Output the [x, y] coordinate of the center of the cell containing the given text.  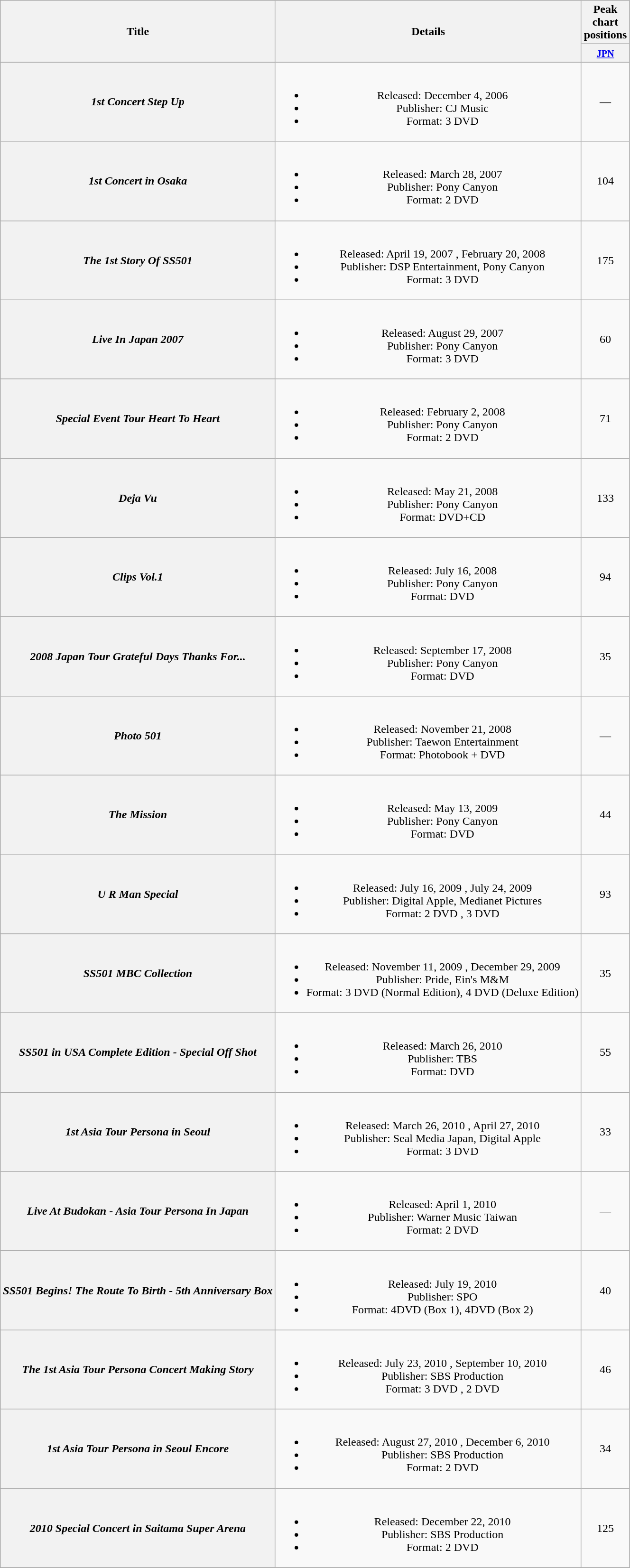
Released: May 21, 2008 Publisher: Pony CanyonFormat: DVD+CD [428, 498]
33 [605, 1132]
Deja Vu [138, 498]
The 1st Asia Tour Persona Concert Making Story [138, 1370]
Released: March 28, 2007 Publisher: Pony CanyonFormat: 2 DVD [428, 181]
71 [605, 418]
2008 Japan Tour Grateful Days Thanks For... [138, 656]
Live At Budokan - Asia Tour Persona In Japan [138, 1211]
Clips Vol.1 [138, 577]
1st Asia Tour Persona in Seoul [138, 1132]
40 [605, 1290]
SS501 MBC Collection [138, 973]
The Mission [138, 815]
Released: May 13, 2009 Publisher: Pony CanyonFormat: DVD [428, 815]
93 [605, 895]
Details [428, 31]
Released: July 16, 2008 Publisher: Pony CanyonFormat: DVD [428, 577]
Special Event Tour Heart To Heart [138, 418]
55 [605, 1053]
Released: November 21, 2008 Publisher: Taewon EntertainmentFormat: Photobook + DVD [428, 735]
JPN [605, 53]
Released: December 22, 2010 Publisher: SBS ProductionFormat: 2 DVD [428, 1528]
Released: July 23, 2010 , September 10, 2010 Publisher: SBS ProductionFormat: 3 DVD , 2 DVD [428, 1370]
94 [605, 577]
The 1st Story Of SS501 [138, 260]
Released: September 17, 2008 Publisher: Pony CanyonFormat: DVD [428, 656]
1st Concert Step Up [138, 101]
34 [605, 1448]
Released: August 27, 2010 , December 6, 2010 Publisher: SBS ProductionFormat: 2 DVD [428, 1448]
SS501 in USA Complete Edition - Special Off Shot [138, 1053]
133 [605, 498]
Photo 501 [138, 735]
Released: December 4, 2006 Publisher: CJ MusicFormat: 3 DVD [428, 101]
Title [138, 31]
104 [605, 181]
Released: March 26, 2010 , April 27, 2010 Publisher: Seal Media Japan, Digital AppleFormat: 3 DVD [428, 1132]
Released: July 19, 2010 Publisher: SPOFormat: 4DVD (Box 1), 4DVD (Box 2) [428, 1290]
46 [605, 1370]
Released: August 29, 2007 Publisher: Pony CanyonFormat: 3 DVD [428, 340]
Released: April 19, 2007 , February 20, 2008 Publisher: DSP Entertainment, Pony CanyonFormat: 3 DVD [428, 260]
Peak chart positions [605, 22]
Released: April 1, 2010 Publisher: Warner Music TaiwanFormat: 2 DVD [428, 1211]
Released: February 2, 2008 Publisher: Pony CanyonFormat: 2 DVD [428, 418]
SS501 Begins! The Route To Birth - 5th Anniversary Box [138, 1290]
1st Asia Tour Persona in Seoul Encore [138, 1448]
44 [605, 815]
U R Man Special [138, 895]
2010 Special Concert in Saitama Super Arena [138, 1528]
175 [605, 260]
125 [605, 1528]
Released: March 26, 2010 Publisher: TBSFormat: DVD [428, 1053]
1st Concert in Osaka [138, 181]
Live In Japan 2007 [138, 340]
Released: November 11, 2009 , December 29, 2009 Publisher: Pride, Ein's M&MFormat: 3 DVD (Normal Edition), 4 DVD (Deluxe Edition) [428, 973]
60 [605, 340]
Released: July 16, 2009 , July 24, 2009 Publisher: Digital Apple, Medianet PicturesFormat: 2 DVD , 3 DVD [428, 895]
